From the cell containing the given text, extract its center point as (x, y) coordinate. 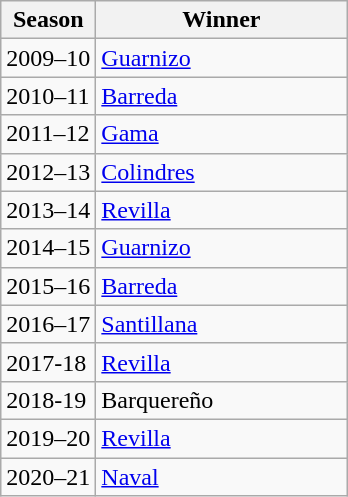
2019–20 (48, 438)
2013–14 (48, 210)
2012–13 (48, 172)
2015–16 (48, 286)
2009–10 (48, 58)
2014–15 (48, 248)
Season (48, 20)
Naval (222, 477)
2016–17 (48, 324)
Santillana (222, 324)
2020–21 (48, 477)
2010–11 (48, 96)
Gama (222, 134)
Colindres (222, 172)
2017-18 (48, 362)
Winner (222, 20)
2018-19 (48, 400)
Barquereño (222, 400)
2011–12 (48, 134)
